Provide the (x, y) coordinate of the cell's center where the given text is located.  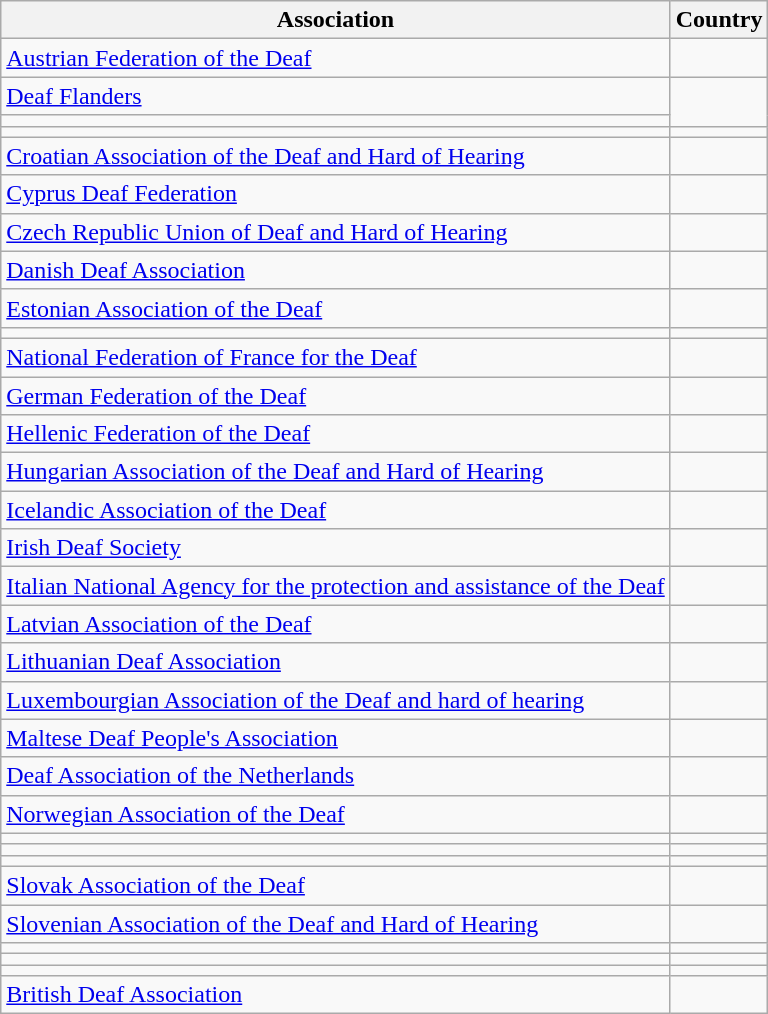
Hungarian Association of the Deaf and Hard of Hearing (336, 472)
Slovenian Association of the Deaf and Hard of Hearing (336, 923)
Czech Republic Union of Deaf and Hard of Hearing (336, 232)
National Federation of France for the Deaf (336, 357)
Danish Deaf Association (336, 270)
Country (719, 20)
Maltese Deaf People's Association (336, 738)
Association (336, 20)
Deaf Association of the Netherlands (336, 776)
Norwegian Association of the Deaf (336, 814)
Cyprus Deaf Federation (336, 194)
British Deaf Association (336, 995)
Austrian Federation of the Deaf (336, 58)
Luxembourgian Association of the Deaf and hard of hearing (336, 700)
Slovak Association of the Deaf (336, 885)
German Federation of the Deaf (336, 395)
Deaf Flanders (336, 96)
Lithuanian Deaf Association (336, 662)
Croatian Association of the Deaf and Hard of Hearing (336, 156)
Latvian Association of the Deaf (336, 624)
Hellenic Federation of the Deaf (336, 434)
Italian National Agency for the protection and assistance of the Deaf (336, 586)
Irish Deaf Society (336, 548)
Estonian Association of the Deaf (336, 308)
Icelandic Association of the Deaf (336, 510)
